Identify which cell holds the provided text, then report its [x, y] central coordinate. 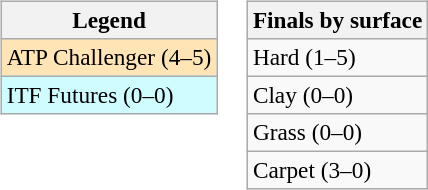
Finals by surface [337, 20]
Legend [108, 20]
Carpet (3–0) [337, 171]
Clay (0–0) [337, 95]
ATP Challenger (4–5) [108, 57]
Hard (1–5) [337, 57]
Grass (0–0) [337, 133]
ITF Futures (0–0) [108, 95]
